Determine the [x, y] coordinate at the center of the cell enclosing the given text.  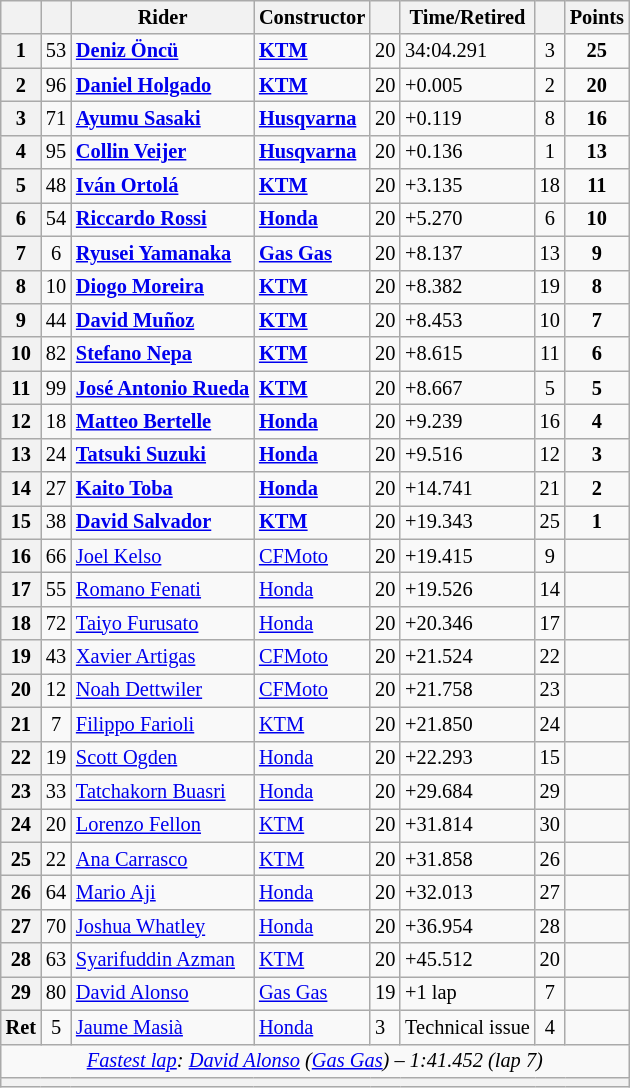
95 [56, 152]
Constructor [312, 17]
+20.346 [468, 623]
53 [56, 51]
Iván Ortolá [162, 186]
71 [56, 118]
+32.013 [468, 892]
Jaume Masià [162, 1027]
+36.954 [468, 926]
David Salvador [162, 522]
+14.741 [468, 489]
Ana Carrasco [162, 859]
43 [56, 657]
David Muñoz [162, 320]
+8.137 [468, 253]
33 [56, 791]
54 [56, 219]
+21.524 [468, 657]
66 [56, 556]
+3.135 [468, 186]
Filippo Farioli [162, 724]
Technical issue [468, 1027]
Mario Aji [162, 892]
44 [56, 320]
Syarifuddin Azman [162, 960]
+0.005 [468, 85]
Deniz Öncü [162, 51]
Tatsuki Suzuki [162, 455]
Taiyo Furusato [162, 623]
+19.343 [468, 522]
Points [597, 17]
70 [56, 926]
Noah Dettwiler [162, 690]
Joshua Whatley [162, 926]
34:04.291 [468, 51]
Rider [162, 17]
+9.516 [468, 455]
+19.415 [468, 556]
72 [56, 623]
Joel Kelso [162, 556]
Fastest lap: David Alonso (Gas Gas) – 1:41.452 (lap 7) [315, 1061]
+8.453 [468, 320]
+45.512 [468, 960]
+29.684 [468, 791]
Ret [21, 1027]
Ryusei Yamanaka [162, 253]
55 [56, 589]
+21.758 [468, 690]
63 [56, 960]
38 [56, 522]
Riccardo Rossi [162, 219]
+0.119 [468, 118]
Stefano Nepa [162, 354]
José Antonio Rueda [162, 388]
Collin Veijer [162, 152]
+31.814 [468, 825]
+1 lap [468, 993]
Matteo Bertelle [162, 421]
30 [550, 825]
+0.136 [468, 152]
Romano Fenati [162, 589]
Kaito Toba [162, 489]
+31.858 [468, 859]
+8.382 [468, 287]
Lorenzo Fellon [162, 825]
99 [56, 388]
Scott Ogden [162, 758]
80 [56, 993]
+22.293 [468, 758]
David Alonso [162, 993]
Daniel Holgado [162, 85]
+8.667 [468, 388]
64 [56, 892]
Ayumu Sasaki [162, 118]
+19.526 [468, 589]
Tatchakorn Buasri [162, 791]
96 [56, 85]
82 [56, 354]
+9.239 [468, 421]
Diogo Moreira [162, 287]
+21.850 [468, 724]
Xavier Artigas [162, 657]
+8.615 [468, 354]
Time/Retired [468, 17]
+5.270 [468, 219]
48 [56, 186]
